Output the [X, Y] coordinate of the center of the cell containing the given text.  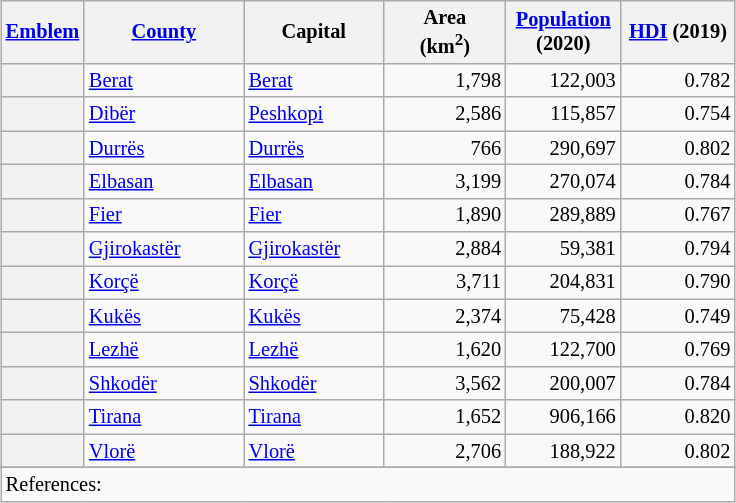
Dibër [164, 114]
270,074 [564, 181]
Area (km2) [445, 32]
1,890 [445, 215]
2,374 [445, 316]
290,697 [564, 148]
County [164, 32]
3,562 [445, 383]
0.749 [678, 316]
0.794 [678, 249]
0.754 [678, 114]
2,586 [445, 114]
0.767 [678, 215]
2,884 [445, 249]
122,700 [564, 350]
59,381 [564, 249]
3,199 [445, 181]
906,166 [564, 417]
0.820 [678, 417]
1,798 [445, 80]
Capital [314, 32]
Emblem [42, 32]
204,831 [564, 282]
75,428 [564, 316]
766 [445, 148]
0.769 [678, 350]
2,706 [445, 451]
1,620 [445, 350]
289,889 [564, 215]
0.790 [678, 282]
188,922 [564, 451]
References: [368, 484]
200,007 [564, 383]
Population (2020) [564, 32]
Peshkopi [314, 114]
0.782 [678, 80]
122,003 [564, 80]
HDI (2019) [678, 32]
115,857 [564, 114]
3,711 [445, 282]
1,652 [445, 417]
